Provide the [x, y] coordinate of the cell's center where the given text is located.  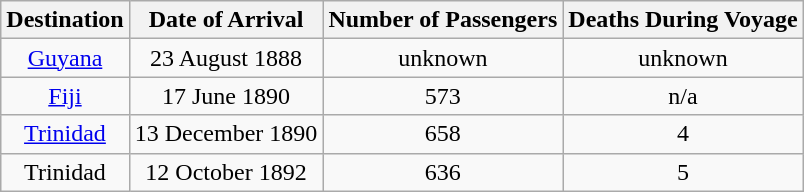
Destination [65, 20]
573 [443, 96]
Guyana [65, 58]
12 October 1892 [226, 172]
n/a [683, 96]
13 December 1890 [226, 134]
Fiji [65, 96]
Date of Arrival [226, 20]
23 August 1888 [226, 58]
658 [443, 134]
5 [683, 172]
Number of Passengers [443, 20]
Deaths During Voyage [683, 20]
4 [683, 134]
17 June 1890 [226, 96]
636 [443, 172]
